Scan for the cell matching the given text and deliver its [X, Y] coordinate at center. 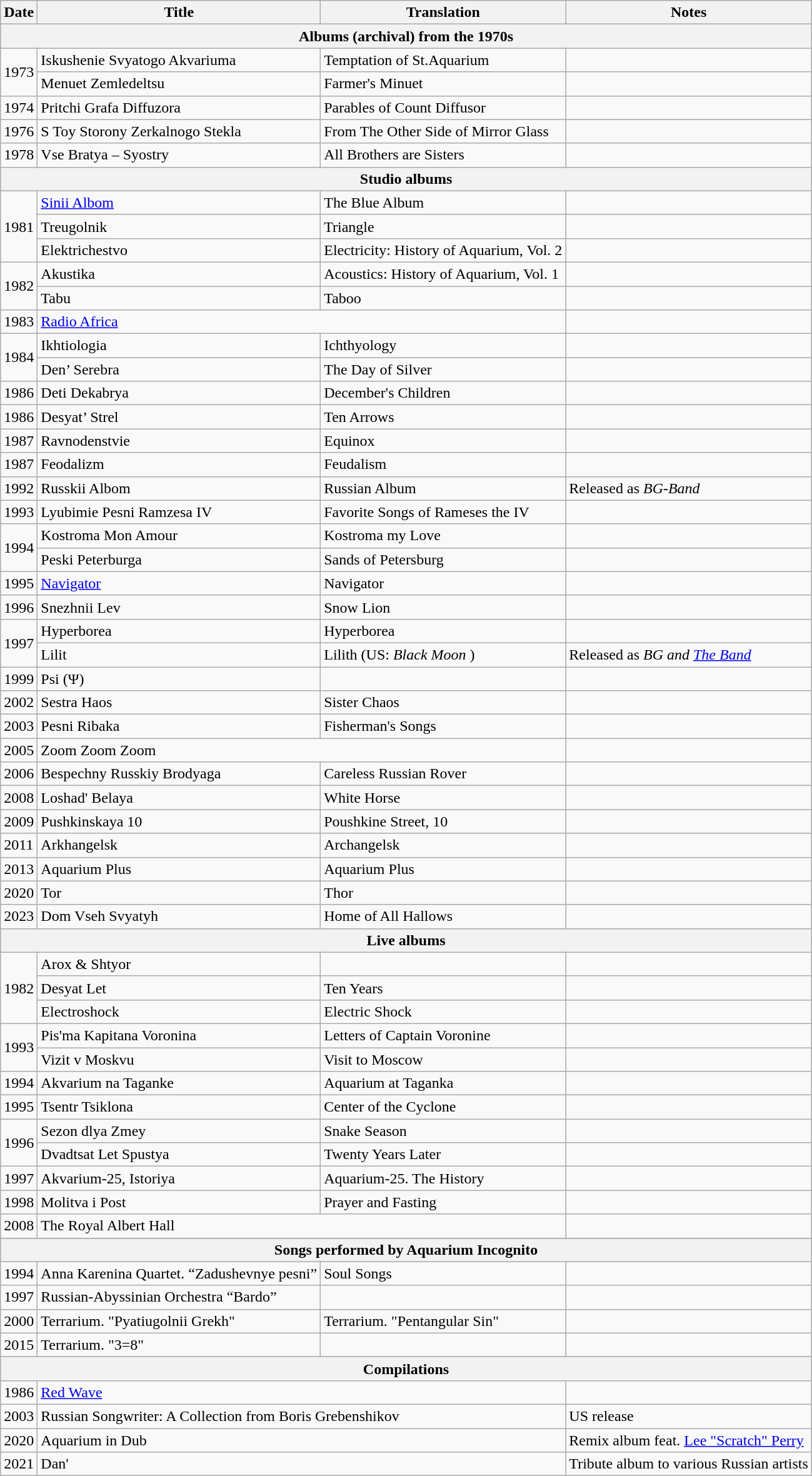
Pis'ma Kapitana Voronina [179, 1035]
Dan' [301, 1464]
1999 [19, 678]
2009 [19, 821]
2005 [19, 750]
Feudalism [443, 464]
1998 [19, 1202]
Desyat Let [179, 988]
Notes [689, 13]
Ten Years [443, 988]
1983 [19, 322]
Pushkinskaya 10 [179, 821]
Akustika [179, 274]
Ikhtiologia [179, 346]
Bespechny Russkiy Brodyaga [179, 774]
Lilith (US: Black Moon ) [443, 655]
Songs performed by Aquarium Incognito [406, 1250]
Menuet Zemledeltsu [179, 84]
Akvarium-25, Istoriya [179, 1178]
Careless Russian Rover [443, 774]
Live albums [406, 940]
Released as BG and The Band [689, 655]
The Blue Album [443, 203]
Lilit [179, 655]
Elektrichestvo [179, 250]
Parables of Count Diffusor [443, 108]
Electroshock [179, 1012]
Taboo [443, 298]
Snezhnii Lev [179, 607]
Archangelsk [443, 845]
Sinii Albom [179, 203]
Ichthyology [443, 346]
Equinox [443, 441]
2015 [19, 1345]
Treugolnik [179, 226]
Dvadtsat Let Spustya [179, 1155]
1992 [19, 488]
Snake Season [443, 1131]
Russian-Abyssinian Orchestra “Bardo” [179, 1297]
Loshad' Belaya [179, 798]
Vizit v Moskvu [179, 1060]
Electric Shock [443, 1012]
Iskushenie Svyatogo Akvariuma [179, 60]
Released as BG-Band [689, 488]
2002 [19, 703]
2006 [19, 774]
Vse Bratya – Syostry [179, 155]
1978 [19, 155]
Aquarium in Dub [301, 1440]
The Royal Albert Hall [301, 1226]
Tabu [179, 298]
Aquarium-25. The History [443, 1178]
Electricity: History of Aquarium, Vol. 2 [443, 250]
Kostroma my Love [443, 536]
Soul Songs [443, 1273]
1976 [19, 131]
Red Wave [301, 1392]
Peski Peterburga [179, 560]
Tsentr Tsiklona [179, 1107]
Terrarium. "3=8" [179, 1345]
1974 [19, 108]
White Horse [443, 798]
The Day of Silver [443, 369]
Kostroma Mon Amour [179, 536]
Tribute album to various Russian artists [689, 1464]
1984 [19, 358]
Triangle [443, 226]
Russian Album [443, 488]
Sister Chaos [443, 703]
Akvarium na Taganke [179, 1083]
Thor [443, 893]
Sands of Petersburg [443, 560]
Feodalizm [179, 464]
Tor [179, 893]
S Toy Storony Zerkalnogo Stekla [179, 131]
Terrarium. "Pyatiugolnii Grekh" [179, 1321]
Ravnodenstvie [179, 441]
All Brothers are Sisters [443, 155]
Compilations [406, 1368]
1981 [19, 226]
Sezon dlya Zmey [179, 1131]
2021 [19, 1464]
Lyubimie Pesni Ramzesa IV [179, 512]
Deti Dekabrya [179, 393]
Farmer's Minuet [443, 84]
Pritchi Grafa Diffuzora [179, 108]
Date [19, 13]
Title [179, 13]
Remix album feat. Lee "Scratch" Perry [689, 1440]
Poushkine Street, 10 [443, 821]
Prayer and Fasting [443, 1202]
Acoustics: History of Aquarium, Vol. 1 [443, 274]
Russian Songwriter: A Collection from Boris Grebenshikov [301, 1416]
Dom Vseh Svyatyh [179, 916]
Twenty Years Later [443, 1155]
Terrarium. "Pentangular Sin" [443, 1321]
Psi (Ψ) [179, 678]
Home of All Hallows [443, 916]
Russkii Albom [179, 488]
Sestra Haos [179, 703]
2013 [19, 869]
Pesni Ribaka [179, 726]
Den’ Serebra [179, 369]
Molitva i Post [179, 1202]
December's Children [443, 393]
Radio Africa [301, 322]
Desyat’ Strel [179, 417]
Center of the Cyclone [443, 1107]
Arox & Shtyor [179, 964]
2000 [19, 1321]
Ten Arrows [443, 417]
US release [689, 1416]
Favorite Songs of Rameses the IV [443, 512]
Snow Lion [443, 607]
Aquarium at Taganka [443, 1083]
2023 [19, 916]
From The Other Side of Mirror Glass [443, 131]
Fisherman's Songs [443, 726]
Letters of Captain Voronine [443, 1035]
Arkhangelsk [179, 845]
Translation [443, 13]
1973 [19, 72]
2011 [19, 845]
Visit to Moscow [443, 1060]
Albums (archival) from the 1970s [406, 36]
Studio albums [406, 179]
Temptation of St.Aquarium [443, 60]
Anna Karenina Quartet. “Zadushevnye pesni” [179, 1273]
Zoom Zoom Zoom [301, 750]
